Identify which cell holds the provided text, then report its [X, Y] central coordinate. 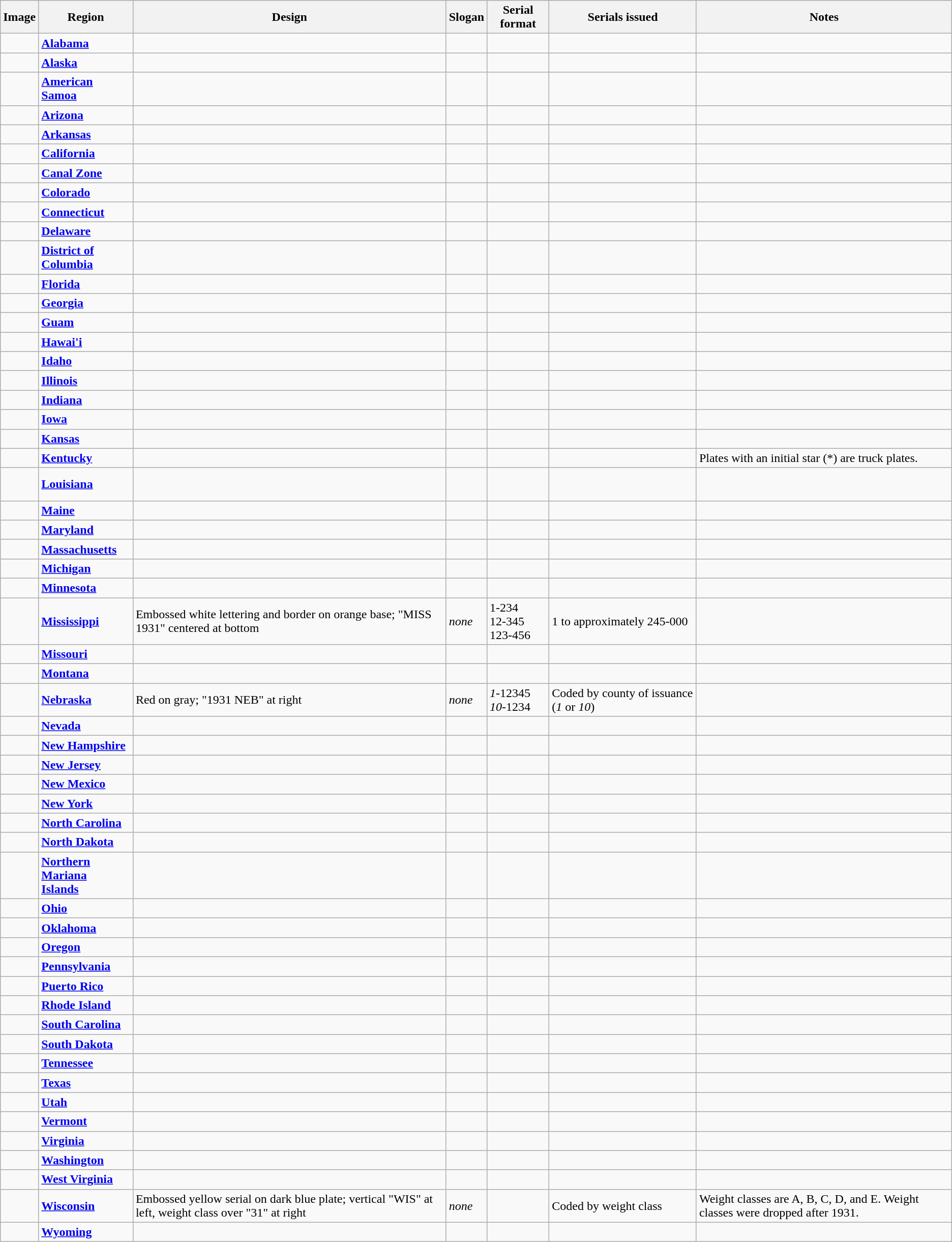
Missouri [86, 654]
Utah [86, 1102]
1 to approximately 245-000 [623, 621]
Idaho [86, 361]
Alabama [86, 43]
New Mexico [86, 784]
Embossed yellow serial on dark blue plate; vertical "WIS" at left, weight class over "31" at right [289, 1206]
Connecticut [86, 212]
Embossed white lettering and border on orange base; "MISS 1931" centered at bottom [289, 621]
New Jersey [86, 765]
Virginia [86, 1141]
Tennessee [86, 1063]
1-23412-345123-456 [518, 621]
Texas [86, 1083]
New York [86, 803]
Arkansas [86, 134]
Mississippi [86, 621]
Arizona [86, 115]
Coded by weight class [623, 1206]
Pennsylvania [86, 966]
California [86, 154]
Kentucky [86, 458]
Illinois [86, 381]
Rhode Island [86, 1005]
North Carolina [86, 823]
Kansas [86, 439]
Colorado [86, 192]
Indiana [86, 400]
1-1234510-1234 [518, 700]
Weight classes are A, B, C, D, and E. Weight classes were dropped after 1931. [824, 1206]
Serial format [518, 17]
Ohio [86, 908]
Region [86, 17]
Coded by county of issuance (1 or 10) [623, 700]
New Hampshire [86, 745]
Nebraska [86, 700]
Wisconsin [86, 1206]
Massachusetts [86, 549]
West Virginia [86, 1179]
Red on gray; "1931 NEB" at right [289, 700]
Michigan [86, 568]
North Dakota [86, 842]
Wyoming [86, 1232]
Northern Mariana Islands [86, 875]
Notes [824, 17]
Georgia [86, 303]
Montana [86, 674]
Louisiana [86, 484]
Oregon [86, 947]
Image [19, 17]
American Samoa [86, 89]
Puerto Rico [86, 986]
Design [289, 17]
Maryland [86, 530]
Slogan [466, 17]
District ofColumbia [86, 257]
Canal Zone [86, 173]
Guam [86, 323]
Maine [86, 510]
Oklahoma [86, 928]
Alaska [86, 63]
Iowa [86, 419]
Florida [86, 283]
Serials issued [623, 17]
Minnesota [86, 588]
Hawai'i [86, 342]
Nevada [86, 726]
Washington [86, 1160]
Plates with an initial star (*) are truck plates. [824, 458]
South Carolina [86, 1025]
Vermont [86, 1121]
South Dakota [86, 1044]
Delaware [86, 231]
